Provide the (X, Y) coordinate of the cell's center where the given text is located.  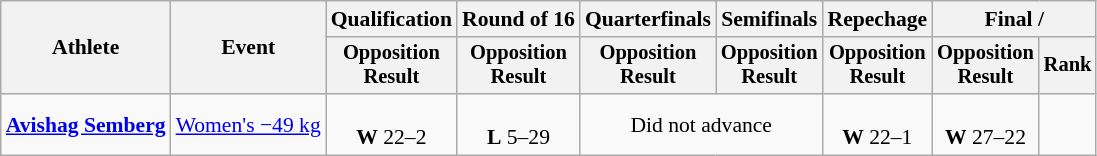
Avishag Semberg (86, 124)
Repechage (878, 19)
Semifinals (770, 19)
Final / (1014, 19)
W 22–1 (878, 124)
Qualification (392, 19)
Rank (1068, 66)
W 22–2 (392, 124)
L 5–29 (518, 124)
W 27–22 (986, 124)
Quarterfinals (648, 19)
Did not advance (702, 124)
Women's −49 kg (248, 124)
Event (248, 48)
Round of 16 (518, 19)
Athlete (86, 48)
